Find where the given text appears and provide that cell's center as [x, y] coordinate. 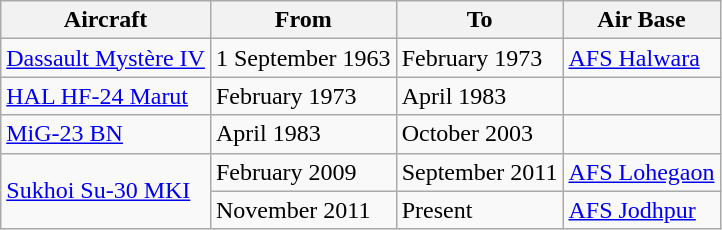
September 2011 [480, 172]
November 2011 [303, 210]
October 2003 [480, 134]
Dassault Mystère IV [106, 58]
Present [480, 210]
Sukhoi Su-30 MKI [106, 191]
Air Base [642, 20]
1 September 1963 [303, 58]
AFS Jodhpur [642, 210]
AFS Lohegaon [642, 172]
To [480, 20]
AFS Halwara [642, 58]
MiG-23 BN [106, 134]
From [303, 20]
HAL HF-24 Marut [106, 96]
February 2009 [303, 172]
Aircraft [106, 20]
